Extract the (X, Y) coordinate from the center of the cell holding the provided text.  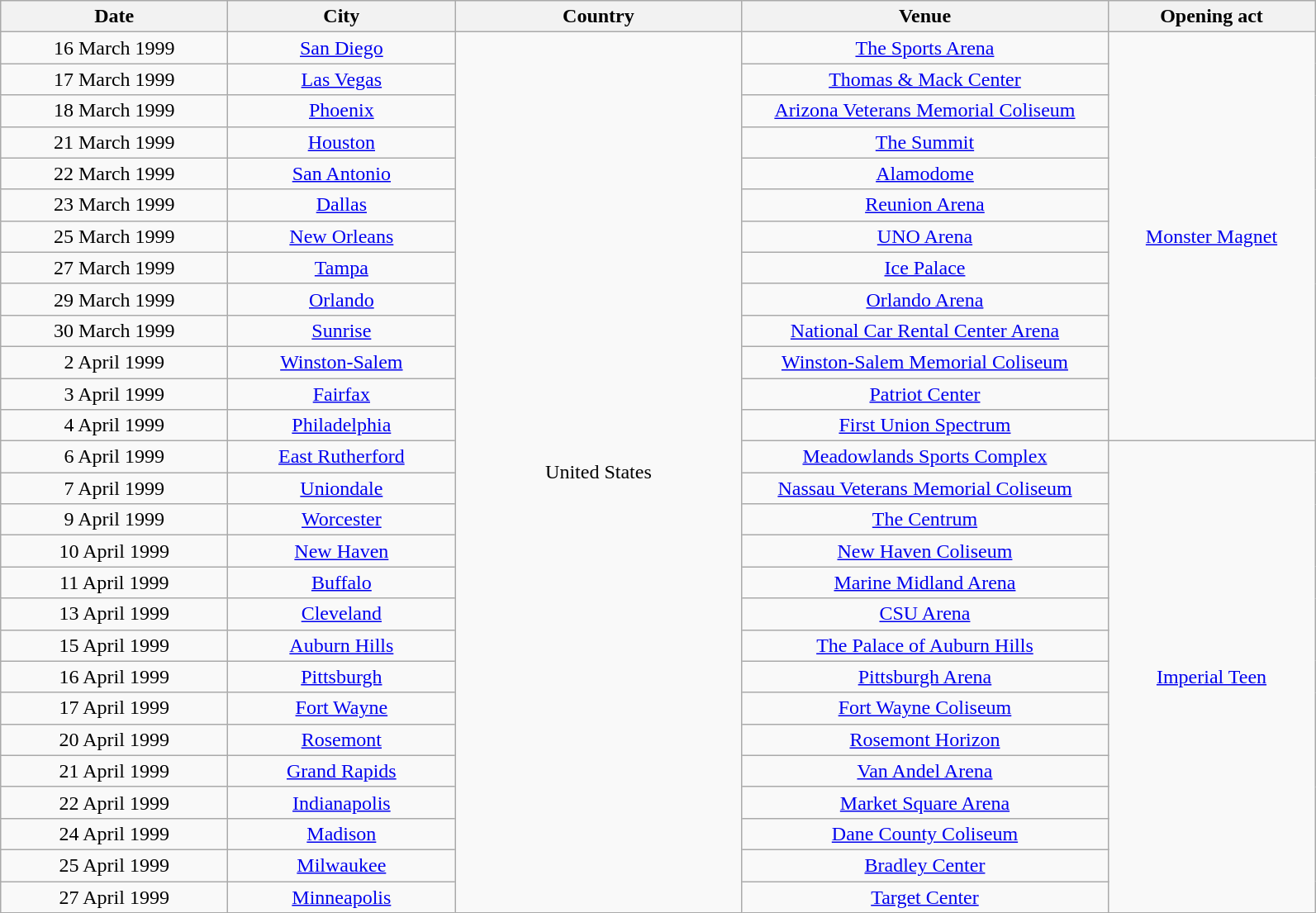
Market Square Arena (925, 802)
Meadowlands Sports Complex (925, 457)
24 April 1999 (114, 834)
Uniondale (342, 488)
Alamodome (925, 174)
Date (114, 17)
Las Vegas (342, 79)
East Rutherford (342, 457)
17 April 1999 (114, 708)
27 April 1999 (114, 896)
9 April 1999 (114, 520)
The Palace of Auburn Hills (925, 645)
Cleveland (342, 614)
15 April 1999 (114, 645)
First Union Spectrum (925, 426)
27 March 1999 (114, 268)
Monster Magnet (1211, 236)
29 March 1999 (114, 299)
Minneapolis (342, 896)
25 April 1999 (114, 865)
Target Center (925, 896)
23 March 1999 (114, 205)
The Centrum (925, 520)
10 April 1999 (114, 551)
City (342, 17)
Rosemont Horizon (925, 739)
Auburn Hills (342, 645)
Fort Wayne Coliseum (925, 708)
Fairfax (342, 394)
2 April 1999 (114, 362)
Imperial Teen (1211, 678)
21 March 1999 (114, 142)
United States (598, 473)
16 March 1999 (114, 48)
New Haven Coliseum (925, 551)
Dane County Coliseum (925, 834)
Buffalo (342, 583)
Pittsburgh Arena (925, 677)
Country (598, 17)
3 April 1999 (114, 394)
Bradley Center (925, 865)
New Orleans (342, 236)
San Antonio (342, 174)
San Diego (342, 48)
New Haven (342, 551)
Ice Palace (925, 268)
UNO Arena (925, 236)
The Summit (925, 142)
Venue (925, 17)
30 March 1999 (114, 330)
Thomas & Mack Center (925, 79)
16 April 1999 (114, 677)
Worcester (342, 520)
Orlando (342, 299)
Houston (342, 142)
22 March 1999 (114, 174)
21 April 1999 (114, 771)
Arizona Veterans Memorial Coliseum (925, 111)
Opening act (1211, 17)
Reunion Arena (925, 205)
National Car Rental Center Arena (925, 330)
Orlando Arena (925, 299)
4 April 1999 (114, 426)
Sunrise (342, 330)
CSU Arena (925, 614)
22 April 1999 (114, 802)
Indianapolis (342, 802)
Patriot Center (925, 394)
Van Andel Arena (925, 771)
Pittsburgh (342, 677)
Madison (342, 834)
Winston-Salem (342, 362)
Grand Rapids (342, 771)
Tampa (342, 268)
18 March 1999 (114, 111)
Rosemont (342, 739)
7 April 1999 (114, 488)
13 April 1999 (114, 614)
Milwaukee (342, 865)
6 April 1999 (114, 457)
The Sports Arena (925, 48)
Philadelphia (342, 426)
Fort Wayne (342, 708)
Winston-Salem Memorial Coliseum (925, 362)
25 March 1999 (114, 236)
Phoenix (342, 111)
17 March 1999 (114, 79)
Nassau Veterans Memorial Coliseum (925, 488)
20 April 1999 (114, 739)
Dallas (342, 205)
Marine Midland Arena (925, 583)
11 April 1999 (114, 583)
